Extract the (X, Y) coordinate from the center of the cell holding the provided text.  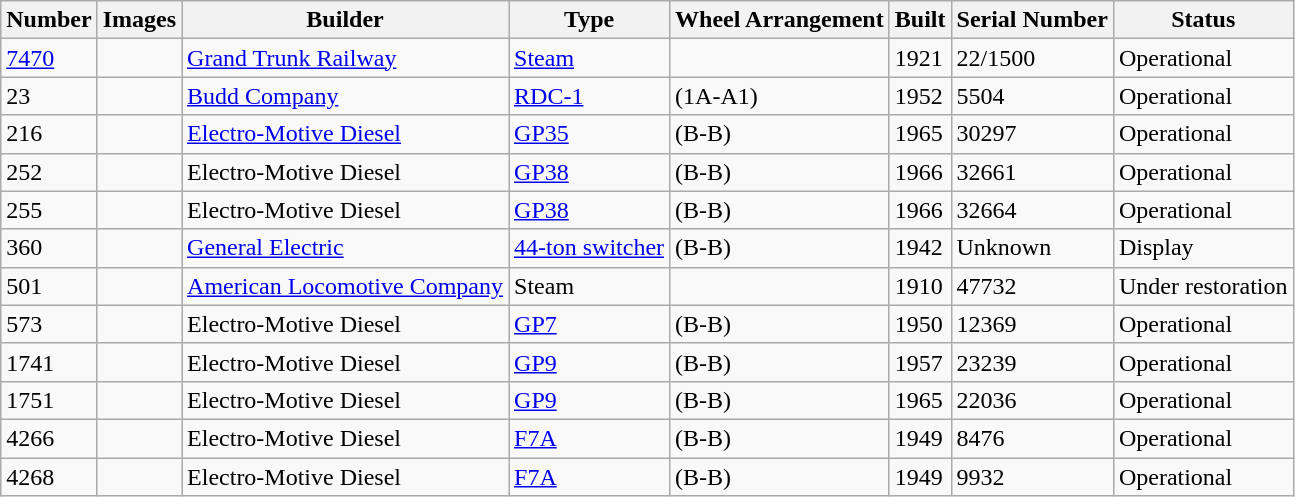
RDC-1 (590, 96)
Built (920, 20)
32661 (1032, 172)
1921 (920, 58)
Wheel Arrangement (780, 20)
General Electric (346, 248)
Number (49, 20)
22036 (1032, 400)
1910 (920, 286)
Serial Number (1032, 20)
12369 (1032, 324)
Status (1203, 20)
216 (49, 134)
GP35 (590, 134)
5504 (1032, 96)
360 (49, 248)
573 (49, 324)
Builder (346, 20)
9932 (1032, 477)
Unknown (1032, 248)
255 (49, 210)
22/1500 (1032, 58)
Under restoration (1203, 286)
501 (49, 286)
1950 (920, 324)
47732 (1032, 286)
Type (590, 20)
1952 (920, 96)
44-ton switcher (590, 248)
30297 (1032, 134)
32664 (1032, 210)
4268 (49, 477)
8476 (1032, 438)
Images (139, 20)
American Locomotive Company (346, 286)
GP7 (590, 324)
252 (49, 172)
4266 (49, 438)
(1A-A1) (780, 96)
Display (1203, 248)
7470 (49, 58)
23239 (1032, 362)
1741 (49, 362)
Grand Trunk Railway (346, 58)
1751 (49, 400)
1957 (920, 362)
Budd Company (346, 96)
23 (49, 96)
1942 (920, 248)
